From the cell containing the given text, extract its center point as (X, Y) coordinate. 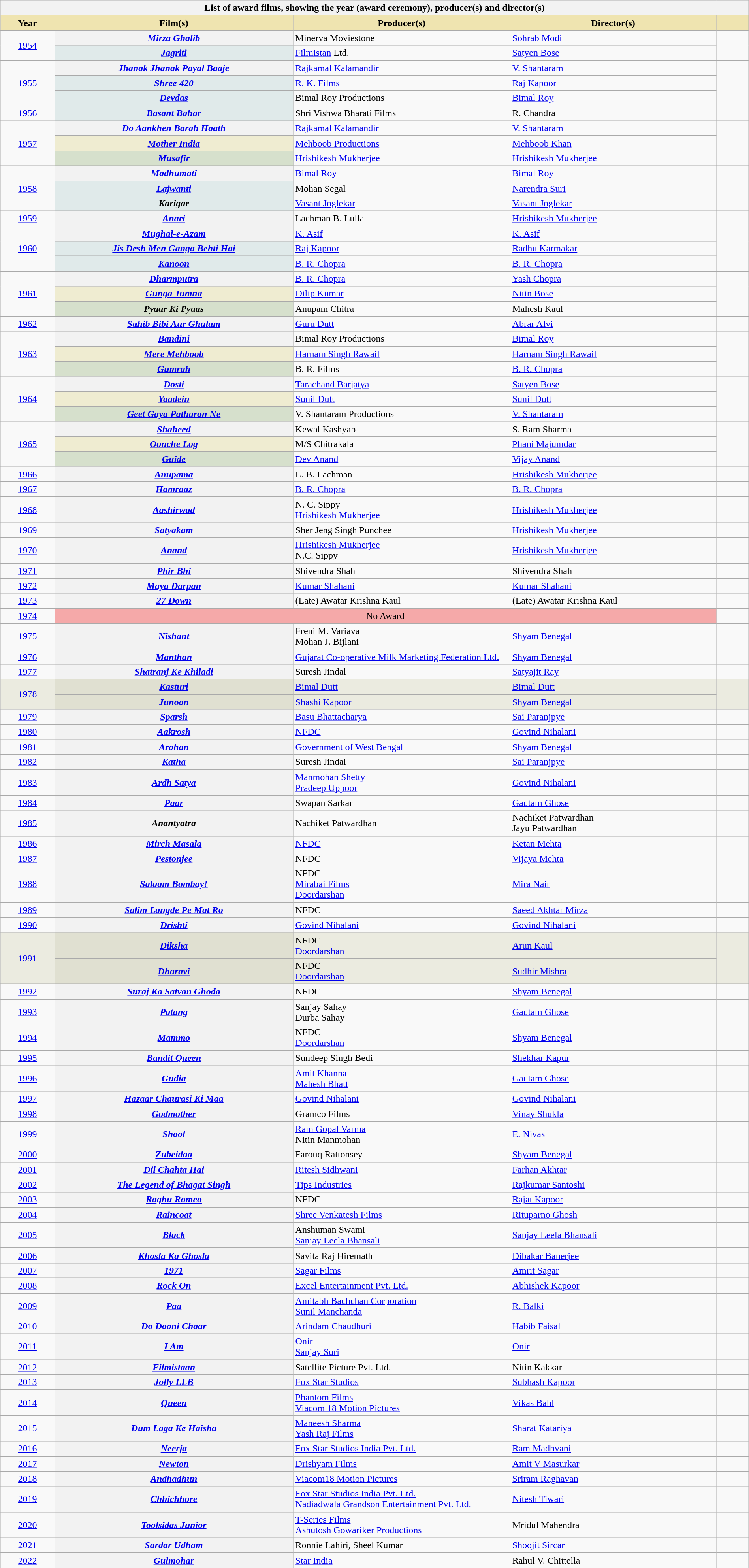
2005 (28, 1235)
Dil Chahta Hai (174, 1170)
Ketan Mehta (613, 843)
1967 (28, 489)
Rahul V. Chittella (613, 1560)
Karigar (174, 204)
Sudhir Mishra (613, 971)
Diksha (174, 945)
2001 (28, 1170)
Shoojit Sircar (613, 1545)
Hazaar Chaurasi Ki Maa (174, 1099)
Nishant (174, 636)
Aashirwad (174, 510)
1972 (28, 586)
2011 (28, 1347)
1959 (28, 219)
2017 (28, 1464)
1995 (28, 1058)
2010 (28, 1326)
I Am (174, 1347)
Basu Bhattacharya (401, 717)
1990 (28, 925)
1966 (28, 474)
Vijaya Mehta (613, 859)
Mehboob Khan (613, 143)
Toolsidas Junior (174, 1525)
List of award films, showing the year (award ceremony), producer(s) and director(s) (374, 8)
Amit V Masurkar (613, 1464)
2019 (28, 1499)
Mirch Masala (174, 843)
T-Series FilmsAshutosh Gowariker Productions (401, 1525)
Mammo (174, 1038)
1970 (28, 550)
Shekhar Kapur (613, 1058)
Shatranj Ke Khiladi (174, 672)
Dharmputra (174, 279)
Yaadein (174, 399)
1977 (28, 672)
Yash Chopra (613, 279)
Star India (401, 1560)
1996 (28, 1078)
Nitin Kakkar (613, 1367)
Satyakam (174, 530)
2020 (28, 1525)
Gunga Jumna (174, 294)
1976 (28, 657)
Salim Langde Pe Mat Ro (174, 910)
OnirSanjay Suri (401, 1347)
Rajat Kapoor (613, 1200)
2016 (28, 1449)
Jhanak Jhanak Payal Baaje (174, 68)
Sundeep Singh Bedi (401, 1058)
1989 (28, 910)
Manmohan ShettyPradeep Uppoor (401, 783)
Queen (174, 1402)
Excel Entertainment Pvt. Ltd. (401, 1285)
1978 (28, 694)
1969 (28, 530)
Dilip Kumar (401, 294)
2013 (28, 1382)
Filmistan Ltd. (401, 53)
Jagriti (174, 53)
Rock On (174, 1285)
1984 (28, 803)
Dosti (174, 384)
Mahesh Kaul (613, 309)
Guide (174, 459)
Zubeidaa (174, 1155)
Aakrosh (174, 732)
2008 (28, 1285)
Nitin Bose (613, 294)
Anupama (174, 474)
Gulmohar (174, 1560)
1991 (28, 958)
Basant Bahar (174, 113)
Gujarat Co-operative Milk Marketing Federation Ltd. (401, 657)
Vinay Shukla (613, 1114)
2022 (28, 1560)
2007 (28, 1270)
Shaheed (174, 429)
No Award (386, 616)
Kasturi (174, 687)
Fox Star Studios India Pvt. Ltd.Nadiadwala Grandson Entertainment Pvt. Ltd. (401, 1499)
1986 (28, 843)
Radhu Karmakar (613, 249)
Ritesh Sidhwani (401, 1170)
Hrishikesh MukherjeeN.C. Sippy (401, 550)
Phantom FilmsViacom 18 Motion Pictures (401, 1402)
Suraj Ka Satvan Ghoda (174, 991)
Amit KhannaMahesh Bhatt (401, 1078)
Shree Venkatesh Films (401, 1215)
2014 (28, 1402)
Savita Raj Hiremath (401, 1255)
2004 (28, 1215)
NFDCMirabai FilmsDoordarshan (401, 884)
Kewal Kashyap (401, 429)
Onir (613, 1347)
1956 (28, 113)
Habib Faisal (613, 1326)
1980 (28, 732)
2009 (28, 1306)
Patang (174, 1012)
Bandit Queen (174, 1058)
Year (28, 23)
Lajwanti (174, 189)
Freni M. VariavaMohan J. Bijlani (401, 636)
M/S Chitrakala (401, 444)
Madhumati (174, 173)
Filmistaan (174, 1367)
Paa (174, 1306)
Drishti (174, 925)
1993 (28, 1012)
Guru Dutt (401, 324)
Tarachand Barjatya (401, 384)
Sanjay Leela Bhansali (613, 1235)
Arindam Chaudhuri (401, 1326)
Pestonjee (174, 859)
Godmother (174, 1114)
Amrit Sagar (613, 1270)
Anantyatra (174, 823)
L. B. Lachman (401, 474)
Devdas (174, 98)
B. R. Films (401, 369)
1979 (28, 717)
1981 (28, 747)
Mridul Mahendra (613, 1525)
Arohan (174, 747)
Sharat Katariya (613, 1428)
Ardh Satya (174, 783)
1994 (28, 1038)
R. Chandra (613, 113)
Jolly LLB (174, 1382)
1997 (28, 1099)
Shool (174, 1134)
1955 (28, 83)
1998 (28, 1114)
1988 (28, 884)
Vikas Bahl (613, 1402)
Lachman B. Lulla (401, 219)
Mere Mehboob (174, 354)
2006 (28, 1255)
Minerva Moviestone (401, 38)
2002 (28, 1185)
Farouq Rattonsey (401, 1155)
Do Dooni Chaar (174, 1326)
1987 (28, 859)
1983 (28, 783)
Sparsh (174, 717)
Phir Bhi (174, 571)
Katha (174, 762)
Satyajit Ray (613, 672)
Kanoon (174, 264)
Farhan Akhtar (613, 1170)
Raghu Romeo (174, 1200)
Andhadhun (174, 1479)
Ram Gopal VarmaNitin Manmohan (401, 1134)
S. Ram Sharma (613, 429)
Pyaar Ki Pyaas (174, 309)
Satellite Picture Pvt. Ltd. (401, 1367)
Dum Laga Ke Haisha (174, 1428)
E. Nivas (613, 1134)
Narendra Suri (613, 189)
Black (174, 1235)
Rituparno Ghosh (613, 1215)
2012 (28, 1367)
Phani Majumdar (613, 444)
Neerja (174, 1449)
2018 (28, 1479)
Sher Jeng Singh Punchee (401, 530)
Anshuman SwamiSanjay Leela Bhansali (401, 1235)
Fox Star Studios India Pvt. Ltd. (401, 1449)
1961 (28, 294)
2021 (28, 1545)
Musafir (174, 158)
Mira Nair (613, 884)
Manthan (174, 657)
Ram Madhvani (613, 1449)
Geet Gaya Patharon Ne (174, 414)
Gumrah (174, 369)
Sardar Udham (174, 1545)
Shri Vishwa Bharati Films (401, 113)
Mehboob Productions (401, 143)
Anand (174, 550)
1982 (28, 762)
Arun Kaul (613, 945)
Viacom18 Motion Pictures (401, 1479)
Sriram Raghavan (613, 1479)
Amitabh Bachchan CorporationSunil Manchanda (401, 1306)
2003 (28, 1200)
Sohrab Modi (613, 38)
1965 (28, 444)
1954 (28, 45)
Jis Desh Men Ganga Behti Hai (174, 249)
2015 (28, 1428)
Newton (174, 1464)
2000 (28, 1155)
1999 (28, 1134)
1973 (28, 601)
Ronnie Lahiri, Sheel Kumar (401, 1545)
Vijay Anand (613, 459)
1962 (28, 324)
Dev Anand (401, 459)
Do Aankhen Barah Haath (174, 128)
Sanjay Sahay Durba Sahay (401, 1012)
Dibakar Banerjee (613, 1255)
Gudia (174, 1078)
Chhichhore (174, 1499)
Sagar Films (401, 1270)
Maneesh SharmaYash Raj Films (401, 1428)
Rajkumar Santoshi (613, 1185)
Tips Industries (401, 1185)
Mohan Segal (401, 189)
Fox Star Studios (401, 1382)
Sahib Bibi Aur Ghulam (174, 324)
R. K. Films (401, 83)
Mirza Ghalib (174, 38)
Dharavi (174, 971)
Swapan Sarkar (401, 803)
Khosla Ka Ghosla (174, 1255)
The Legend of Bhagat Singh (174, 1185)
Nachiket PatwardhanJayu Patwardhan (613, 823)
Bandini (174, 339)
1963 (28, 354)
1985 (28, 823)
Mughal-e-Azam (174, 234)
27 Down (174, 601)
Shashi Kapoor (401, 702)
Nachiket Patwardhan (401, 823)
Oonche Log (174, 444)
R. Balki (613, 1306)
Raincoat (174, 1215)
Government of West Bengal (401, 747)
Abhishek Kapoor (613, 1285)
1968 (28, 510)
Nitesh Tiwari (613, 1499)
Producer(s) (401, 23)
Saeed Akhtar Mirza (613, 910)
1974 (28, 616)
Subhash Kapoor (613, 1382)
Maya Darpan (174, 586)
Salaam Bombay! (174, 884)
N. C. SippyHrishikesh Mukherjee (401, 510)
Shree 420 (174, 83)
1975 (28, 636)
V. Shantaram Productions (401, 414)
Hamraaz (174, 489)
1957 (28, 143)
Director(s) (613, 23)
Film(s) (174, 23)
Abrar Alvi (613, 324)
Drishyam Films (401, 1464)
1958 (28, 188)
Mother India (174, 143)
Anupam Chitra (401, 309)
Paar (174, 803)
1964 (28, 399)
Gramco Films (401, 1114)
Junoon (174, 702)
Anari (174, 219)
1960 (28, 249)
1992 (28, 991)
